Extract the (X, Y) coordinate from the center of the cell holding the provided text.  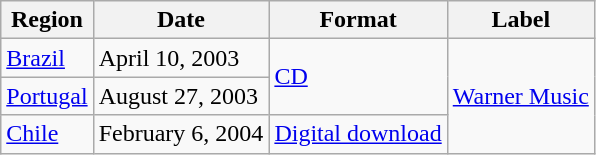
February 6, 2004 (181, 134)
Portugal (47, 96)
Format (358, 20)
Label (520, 20)
April 10, 2003 (181, 58)
CD (358, 77)
Chile (47, 134)
Date (181, 20)
Warner Music (520, 96)
August 27, 2003 (181, 96)
Digital download (358, 134)
Region (47, 20)
Brazil (47, 58)
